Provide the (x, y) coordinate of the cell's center where the given text is located.  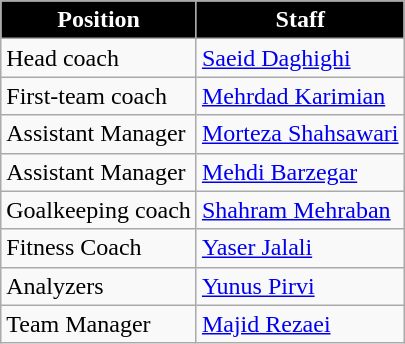
Team Manager (99, 324)
Fitness Coach (99, 248)
Mehrdad Karimian (300, 96)
Position (99, 20)
Head coach (99, 58)
Staff (300, 20)
Analyzers (99, 286)
Goalkeeping coach (99, 210)
Yaser Jalali (300, 248)
Mehdi Barzegar (300, 172)
Morteza Shahsawari (300, 134)
Saeid Daghighi (300, 58)
Majid Rezaei (300, 324)
Yunus Pirvi (300, 286)
Shahram Mehraban (300, 210)
First-team coach (99, 96)
